For the text-containing cell, return its midpoint in [X, Y] coordinate format. 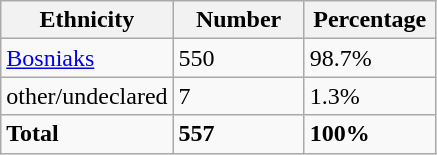
Bosniaks [87, 58]
100% [370, 134]
557 [238, 134]
Percentage [370, 20]
Total [87, 134]
1.3% [370, 96]
98.7% [370, 58]
550 [238, 58]
Ethnicity [87, 20]
7 [238, 96]
other/undeclared [87, 96]
Number [238, 20]
